Provide the [X, Y] coordinate of the cell's center where the given text is located.  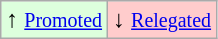
↑ Promoted [54, 20]
↓ Relegated [162, 20]
